For the text-containing cell, return its midpoint in [X, Y] coordinate format. 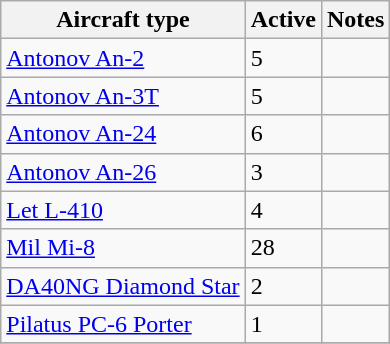
Mil Mi-8 [123, 248]
Active [283, 20]
DA40NG Diamond Star [123, 286]
Aircraft type [123, 20]
Antonov An-26 [123, 172]
28 [283, 248]
Antonov An-24 [123, 134]
2 [283, 286]
3 [283, 172]
Notes [355, 20]
Antonov An-3T [123, 96]
Pilatus PC-6 Porter [123, 324]
4 [283, 210]
Let L-410 [123, 210]
6 [283, 134]
Antonov An-2 [123, 58]
1 [283, 324]
